Return the (X, Y) coordinate for the center point of the cell that contains the specified text.  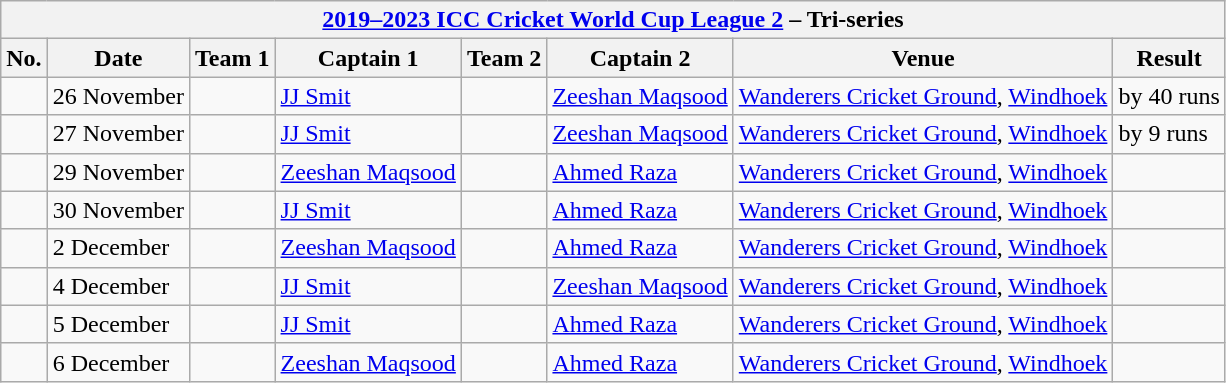
Result (1169, 58)
by 40 runs (1169, 96)
2 December (118, 248)
by 9 runs (1169, 134)
27 November (118, 134)
4 December (118, 286)
Team 2 (504, 58)
2019–2023 ICC Cricket World Cup League 2 – Tri-series (614, 20)
Date (118, 58)
Captain 2 (640, 58)
Venue (923, 58)
Team 1 (233, 58)
26 November (118, 96)
29 November (118, 172)
6 December (118, 362)
5 December (118, 324)
Captain 1 (368, 58)
No. (24, 58)
30 November (118, 210)
